Provide the [x, y] coordinate of the cell's center where the given text is located.  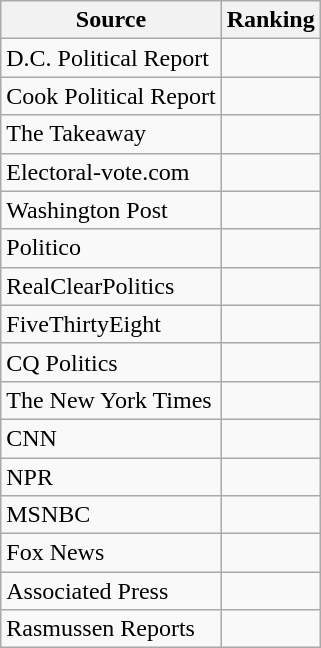
Electoral-vote.com [111, 172]
D.C. Political Report [111, 58]
Politico [111, 248]
RealClearPolitics [111, 286]
MSNBC [111, 515]
FiveThirtyEight [111, 324]
Ranking [270, 20]
Source [111, 20]
The New York Times [111, 400]
CNN [111, 438]
Washington Post [111, 210]
Cook Political Report [111, 96]
CQ Politics [111, 362]
NPR [111, 477]
Associated Press [111, 591]
Fox News [111, 553]
The Takeaway [111, 134]
Rasmussen Reports [111, 629]
